Identify which cell holds the provided text, then report its (X, Y) central coordinate. 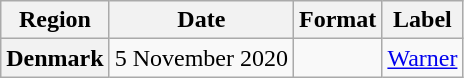
Warner (422, 58)
Date (201, 20)
5 November 2020 (201, 58)
Denmark (55, 58)
Format (338, 20)
Region (55, 20)
Label (422, 20)
